Extract the [X, Y] coordinate from the center of the cell holding the provided text.  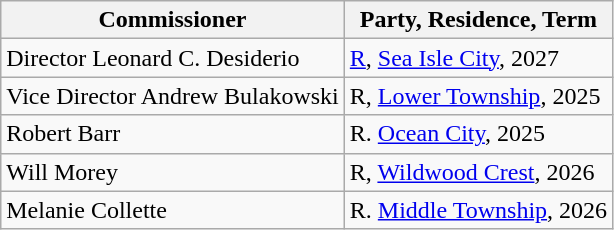
R, Sea Isle City, 2027 [478, 58]
Vice Director Andrew Bulakowski [173, 96]
R, Wildwood Crest, 2026 [478, 172]
Party, Residence, Term [478, 20]
R, Lower Township, 2025 [478, 96]
Robert Barr [173, 134]
Director Leonard C. Desiderio [173, 58]
Melanie Collette [173, 210]
Will Morey [173, 172]
Commissioner [173, 20]
R. Middle Township, 2026 [478, 210]
R. Ocean City, 2025 [478, 134]
